Return the (x, y) coordinate for the center point of the cell that contains the specified text.  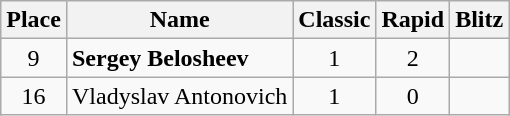
0 (413, 96)
9 (34, 58)
Rapid (413, 20)
Name (179, 20)
Sergey Belosheev (179, 58)
Blitz (480, 20)
2 (413, 58)
Place (34, 20)
Vladyslav Antonovich (179, 96)
16 (34, 96)
Classic (334, 20)
